Pinpoint the cell where the given text exists, returning its (x, y) midpoint coordinate. 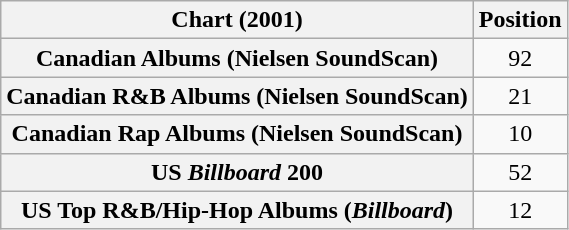
92 (520, 58)
US Top R&B/Hip-Hop Albums (Billboard) (238, 210)
Position (520, 20)
US Billboard 200 (238, 172)
21 (520, 96)
Chart (2001) (238, 20)
12 (520, 210)
Canadian Albums (Nielsen SoundScan) (238, 58)
52 (520, 172)
Canadian R&B Albums (Nielsen SoundScan) (238, 96)
10 (520, 134)
Canadian Rap Albums (Nielsen SoundScan) (238, 134)
